Scan for the cell matching the given text and deliver its [X, Y] coordinate at center. 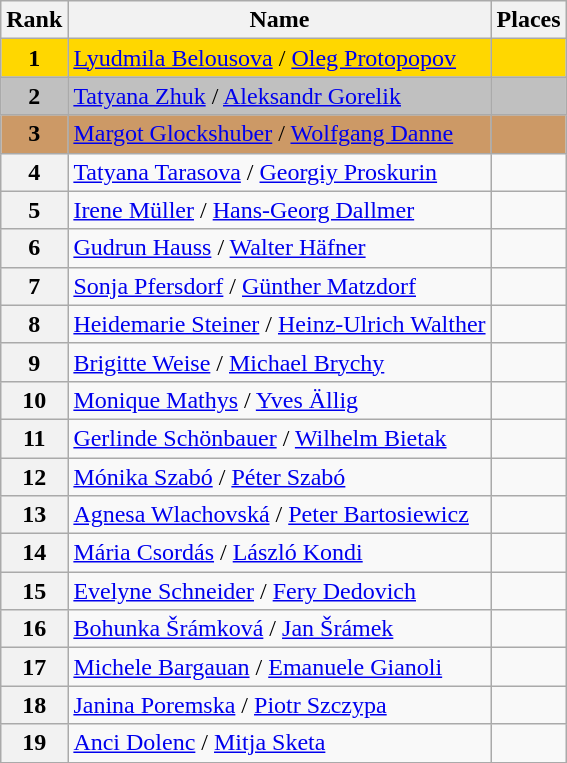
11 [34, 438]
Gerlinde Schönbauer / Wilhelm Bietak [280, 438]
Margot Glockshuber / Wolfgang Danne [280, 134]
10 [34, 400]
Sonja Pfersdorf / Günther Matzdorf [280, 286]
Lyudmila Belousova / Oleg Protopopov [280, 58]
13 [34, 515]
1 [34, 58]
6 [34, 248]
Anci Dolenc / Mitja Sketa [280, 743]
17 [34, 667]
Agnesa Wlachovská / Peter Bartosiewicz [280, 515]
12 [34, 477]
Tatyana Zhuk / Aleksandr Gorelik [280, 96]
Brigitte Weise / Michael Brychy [280, 362]
Name [280, 20]
8 [34, 324]
Mária Csordás / László Kondi [280, 553]
Irene Müller / Hans-Georg Dallmer [280, 210]
Monique Mathys / Yves Ällig [280, 400]
Gudrun Hauss / Walter Häfner [280, 248]
Michele Bargauan / Emanuele Gianoli [280, 667]
16 [34, 629]
Evelyne Schneider / Fery Dedovich [280, 591]
18 [34, 705]
15 [34, 591]
19 [34, 743]
Janina Poremska / Piotr Szczypa [280, 705]
Heidemarie Steiner / Heinz-Ulrich Walther [280, 324]
3 [34, 134]
14 [34, 553]
9 [34, 362]
2 [34, 96]
7 [34, 286]
Rank [34, 20]
Places [528, 20]
Bohunka Šrámková / Jan Šrámek [280, 629]
5 [34, 210]
Mónika Szabó / Péter Szabó [280, 477]
4 [34, 172]
Tatyana Tarasova / Georgiy Proskurin [280, 172]
